Pinpoint the cell where the given text exists, returning its (X, Y) midpoint coordinate. 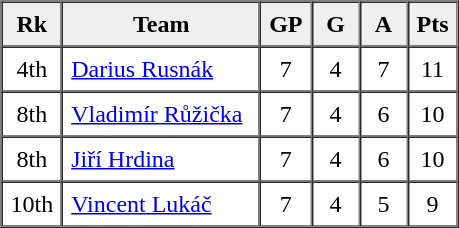
Jiří Hrdina (161, 158)
Pts (433, 24)
G (336, 24)
Vincent Lukáč (161, 204)
Rk (32, 24)
Darius Rusnák (161, 68)
11 (433, 68)
Vladimír Růžička (161, 114)
9 (433, 204)
A (384, 24)
GP (286, 24)
4th (32, 68)
5 (384, 204)
10th (32, 204)
Team (161, 24)
